Provide the [x, y] coordinate of the cell's center where the given text is located.  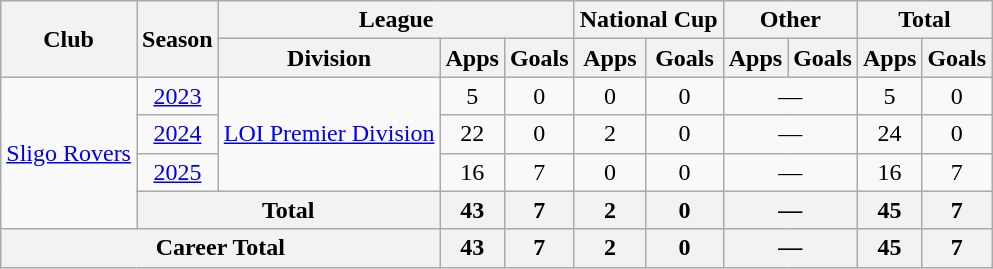
2024 [177, 134]
22 [472, 134]
League [396, 20]
Season [177, 39]
National Cup [648, 20]
Division [329, 58]
Other [790, 20]
2025 [177, 172]
2023 [177, 96]
LOI Premier Division [329, 134]
Career Total [220, 248]
Sligo Rovers [69, 153]
Club [69, 39]
24 [889, 134]
